Determine the (x, y) coordinate at the center of the cell enclosing the given text.  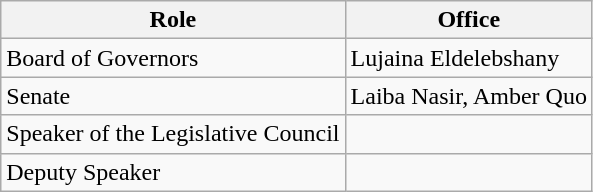
Lujaina Eldelebshany (468, 58)
Board of Governors (173, 58)
Office (468, 20)
Deputy Speaker (173, 172)
Role (173, 20)
Senate (173, 96)
Laiba Nasir, Amber Quo (468, 96)
Speaker of the Legislative Council (173, 134)
